Capture the cell that displays the provided text and extract its (x, y) central coordinate. 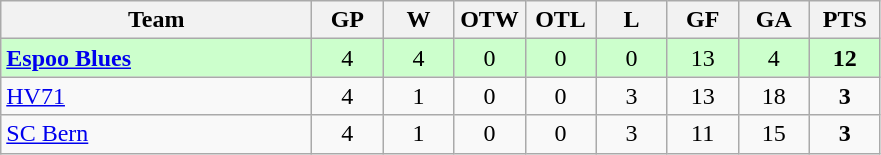
W (418, 20)
OTL (560, 20)
PTS (844, 20)
15 (774, 134)
GP (348, 20)
SC Bern (156, 134)
12 (844, 58)
18 (774, 96)
HV71 (156, 96)
11 (702, 134)
GF (702, 20)
Team (156, 20)
L (632, 20)
GA (774, 20)
Espoo Blues (156, 58)
OTW (490, 20)
